Capture the cell that displays the provided text and extract its (x, y) central coordinate. 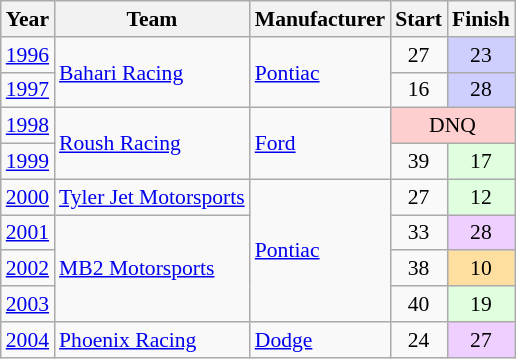
Bahari Racing (152, 72)
Finish (481, 19)
23 (481, 55)
16 (418, 90)
DNQ (452, 126)
1996 (28, 55)
10 (481, 269)
2000 (28, 197)
MB2 Motorsports (152, 268)
Ford (320, 144)
Phoenix Racing (152, 340)
2001 (28, 233)
33 (418, 233)
Year (28, 19)
Roush Racing (152, 144)
24 (418, 340)
39 (418, 162)
Dodge (320, 340)
Tyler Jet Motorsports (152, 197)
12 (481, 197)
1997 (28, 90)
38 (418, 269)
Start (418, 19)
19 (481, 304)
40 (418, 304)
2002 (28, 269)
1998 (28, 126)
2003 (28, 304)
1999 (28, 162)
Manufacturer (320, 19)
17 (481, 162)
2004 (28, 340)
Team (152, 19)
